Pinpoint the cell where the given text exists, returning its (x, y) midpoint coordinate. 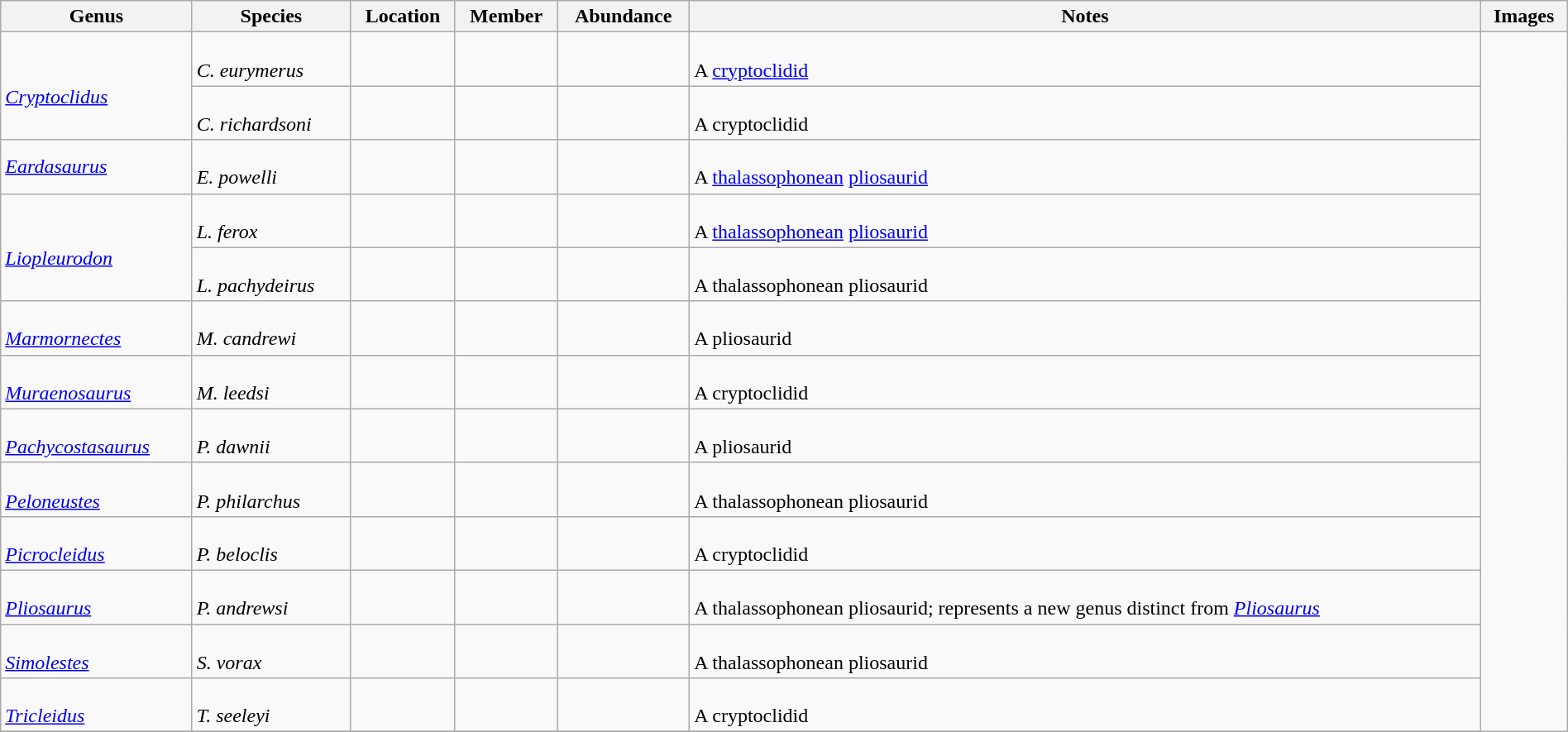
C. richardsoni (271, 112)
S. vorax (271, 650)
Pliosaurus (96, 597)
Peloneustes (96, 490)
L. ferox (271, 220)
E. powelli (271, 167)
Member (506, 17)
M. candrewi (271, 328)
Cryptoclidus (96, 86)
Genus (96, 17)
Images (1523, 17)
Tricleidus (96, 705)
Abundance (624, 17)
P. beloclis (271, 543)
C. eurymerus (271, 60)
P. andrewsi (271, 597)
Muraenosaurus (96, 382)
Pachycostasaurus (96, 435)
T. seeleyi (271, 705)
P. philarchus (271, 490)
M. leedsi (271, 382)
Location (404, 17)
Liopleurodon (96, 247)
Eardasaurus (96, 167)
Picrocleidus (96, 543)
P. dawnii (271, 435)
Notes (1085, 17)
Simolestes (96, 650)
A thalassophonean pliosaurid; represents a new genus distinct from Pliosaurus (1085, 597)
Marmornectes (96, 328)
Species (271, 17)
L. pachydeirus (271, 275)
